Identify which cell holds the provided text, then report its [x, y] central coordinate. 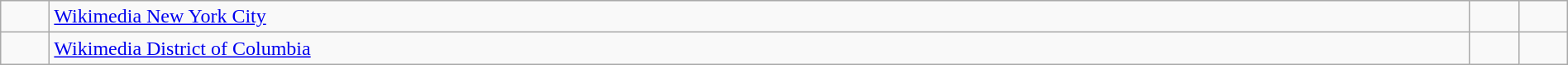
Wikimedia District of Columbia [759, 48]
Wikimedia New York City [759, 17]
